Capture the cell that displays the provided text and extract its (X, Y) central coordinate. 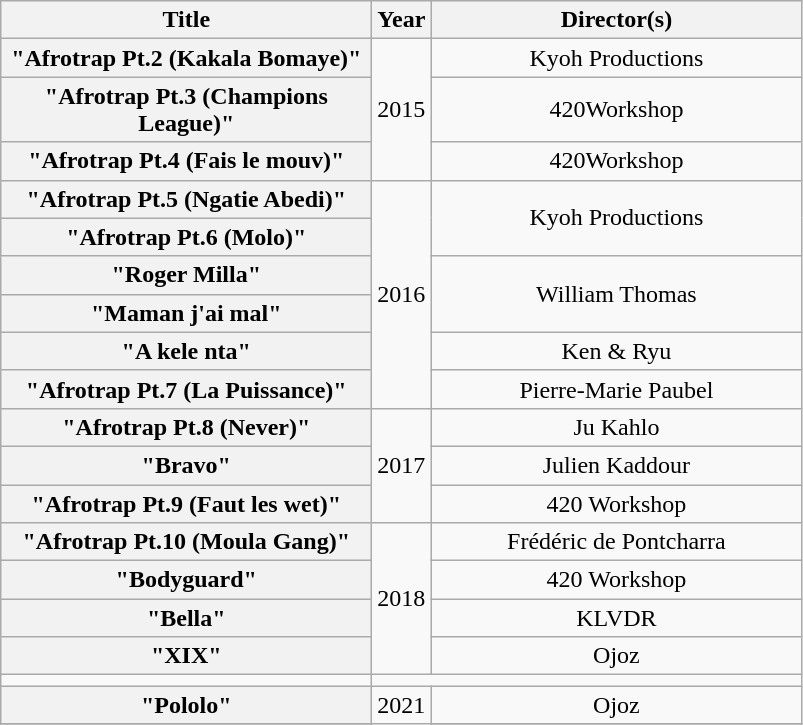
"Bodyguard" (186, 580)
Title (186, 20)
2018 (402, 599)
Ken & Ryu (616, 351)
"Afrotrap Pt.4 (Fais le mouv)" (186, 161)
"Afrotrap Pt.6 (Molo)" (186, 237)
William Thomas (616, 294)
"Bella" (186, 618)
Pierre-Marie Paubel (616, 389)
"Afrotrap Pt.10 (Moula Gang)" (186, 542)
Julien Kaddour (616, 465)
"Afrotrap Pt.2 (Kakala Bomaye)" (186, 58)
"Afrotrap Pt.8 (Never)" (186, 427)
Year (402, 20)
2021 (402, 705)
Director(s) (616, 20)
"Afrotrap Pt.9 (Faut les wet)" (186, 503)
"Afrotrap Pt.5 (Ngatie Abedi)" (186, 199)
Ju Kahlo (616, 427)
2015 (402, 110)
"XIX" (186, 656)
Frédéric de Pontcharra (616, 542)
"Afrotrap Pt.3 (Champions League)" (186, 110)
KLVDR (616, 618)
2017 (402, 465)
2016 (402, 294)
"Bravo" (186, 465)
"A kele nta" (186, 351)
"Maman j'ai mal" (186, 313)
"Pololo" (186, 705)
"Roger Milla" (186, 275)
"Afrotrap Pt.7 (La Puissance)" (186, 389)
